Locate the cell with the specified text and output its (X, Y) center coordinate. 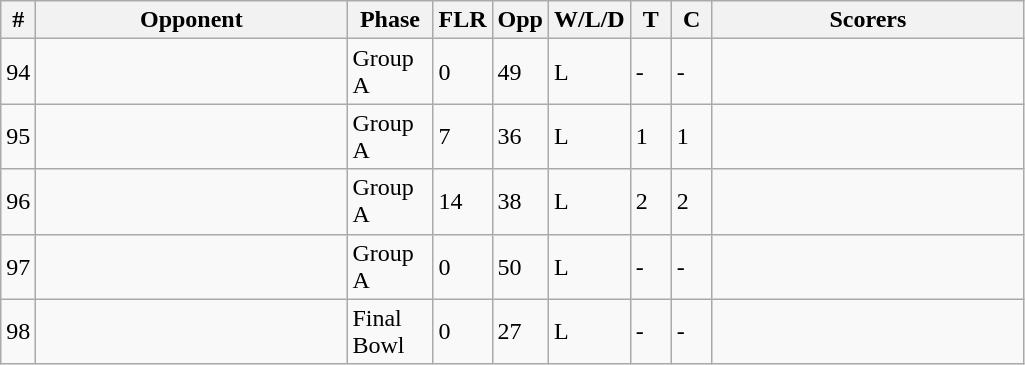
Opp (520, 20)
36 (520, 136)
T (650, 20)
94 (18, 72)
# (18, 20)
Opponent (192, 20)
95 (18, 136)
W/L/D (589, 20)
FLR (462, 20)
Scorers (868, 20)
Final Bowl (390, 332)
14 (462, 202)
49 (520, 72)
7 (462, 136)
98 (18, 332)
27 (520, 332)
38 (520, 202)
50 (520, 266)
C (692, 20)
96 (18, 202)
97 (18, 266)
Phase (390, 20)
